Search for the cell housing the specified text and yield its (x, y) center coordinate. 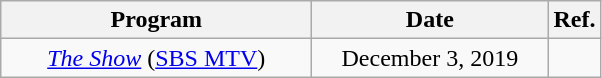
The Show (SBS MTV) (156, 58)
Program (156, 20)
Ref. (574, 20)
Date (430, 20)
December 3, 2019 (430, 58)
